Pinpoint the cell where the given text exists, returning its (x, y) midpoint coordinate. 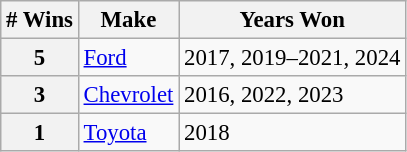
1 (40, 133)
Ford (128, 58)
5 (40, 58)
2017, 2019–2021, 2024 (292, 58)
2016, 2022, 2023 (292, 95)
# Wins (40, 20)
Chevrolet (128, 95)
Toyota (128, 133)
2018 (292, 133)
Years Won (292, 20)
3 (40, 95)
Make (128, 20)
